Scan for the cell matching the given text and deliver its (X, Y) coordinate at center. 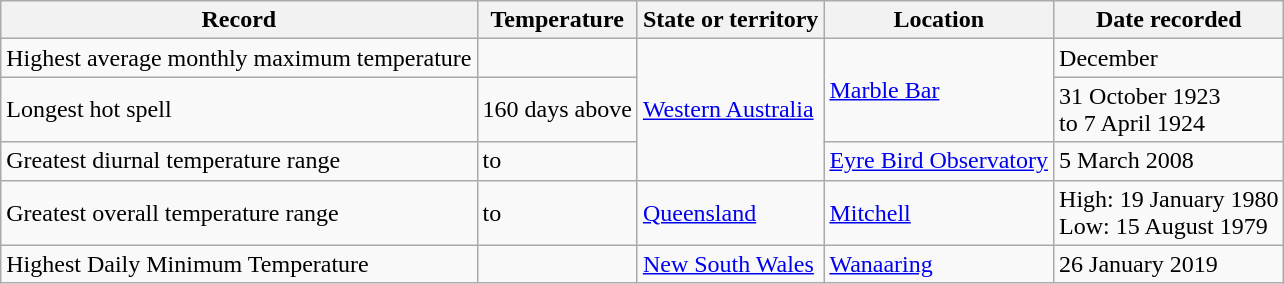
Eyre Bird Observatory (939, 161)
Western Australia (730, 110)
New South Wales (730, 264)
Longest hot spell (239, 110)
Highest Daily Minimum Temperature (239, 264)
State or territory (730, 20)
Location (939, 20)
Greatest overall temperature range (239, 212)
Mitchell (939, 212)
Highest average monthly maximum temperature (239, 58)
26 January 2019 (1169, 264)
Greatest diurnal temperature range (239, 161)
5 March 2008 (1169, 161)
Date recorded (1169, 20)
31 October 1923to 7 April 1924 (1169, 110)
Record (239, 20)
160 days above (557, 110)
Temperature (557, 20)
Queensland (730, 212)
High: 19 January 1980Low: 15 August 1979 (1169, 212)
December (1169, 58)
Wanaaring (939, 264)
Marble Bar (939, 90)
